Capture the cell that displays the provided text and extract its [x, y] central coordinate. 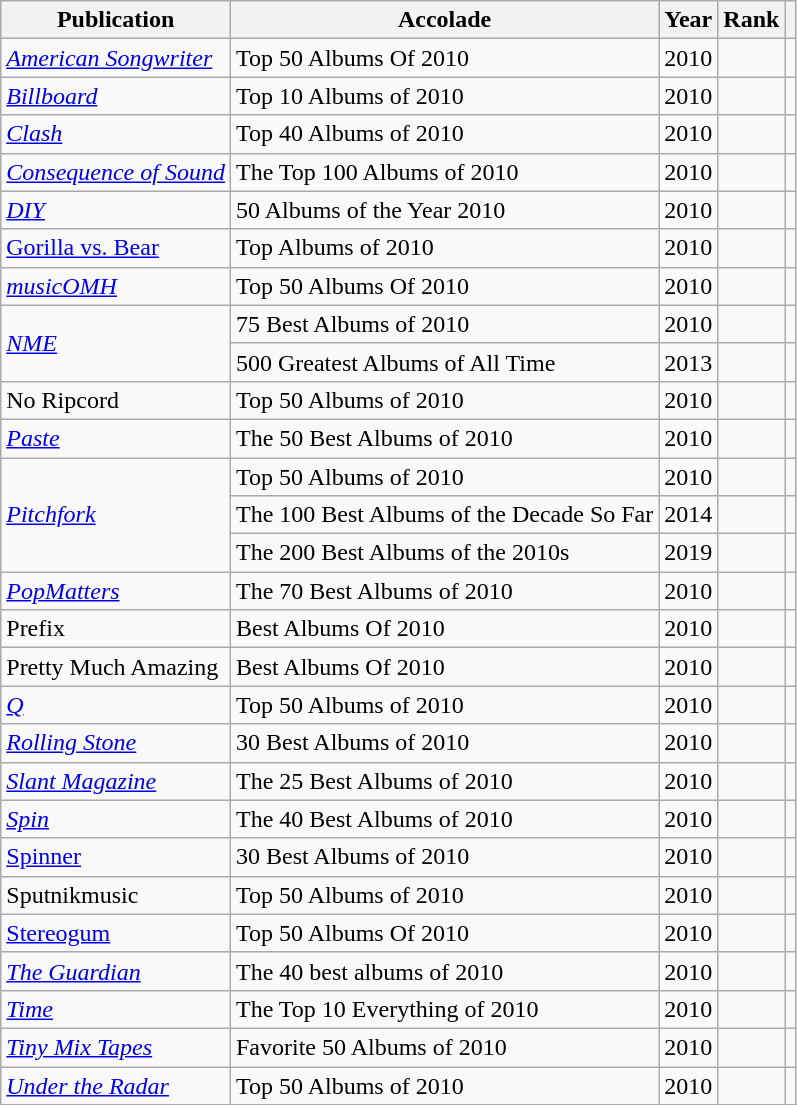
Stereogum [116, 933]
Tiny Mix Tapes [116, 1047]
2014 [688, 515]
Top 40 Albums of 2010 [444, 134]
The Top 100 Albums of 2010 [444, 172]
Billboard [116, 96]
Sputnikmusic [116, 895]
musicOMH [116, 286]
The 40 Best Albums of 2010 [444, 819]
Paste [116, 438]
The Top 10 Everything of 2010 [444, 1009]
Gorilla vs. Bear [116, 248]
Time [116, 1009]
Q [116, 705]
Spinner [116, 857]
Accolade [444, 20]
American Songwriter [116, 58]
75 Best Albums of 2010 [444, 324]
500 Greatest Albums of All Time [444, 362]
No Ripcord [116, 400]
PopMatters [116, 591]
The 70 Best Albums of 2010 [444, 591]
Spin [116, 819]
Slant Magazine [116, 781]
Top Albums of 2010 [444, 248]
The 100 Best Albums of the Decade So Far [444, 515]
The 40 best albums of 2010 [444, 971]
Consequence of Sound [116, 172]
The Guardian [116, 971]
DIY [116, 210]
Rank [752, 20]
Publication [116, 20]
2013 [688, 362]
Favorite 50 Albums of 2010 [444, 1047]
Under the Radar [116, 1085]
2019 [688, 553]
Top 10 Albums of 2010 [444, 96]
Year [688, 20]
Pretty Much Amazing [116, 667]
50 Albums of the Year 2010 [444, 210]
The 25 Best Albums of 2010 [444, 781]
The 200 Best Albums of the 2010s [444, 553]
The 50 Best Albums of 2010 [444, 438]
NME [116, 343]
Rolling Stone [116, 743]
Clash [116, 134]
Prefix [116, 629]
Pitchfork [116, 515]
